Extract the (X, Y) coordinate from the center of the cell holding the provided text.  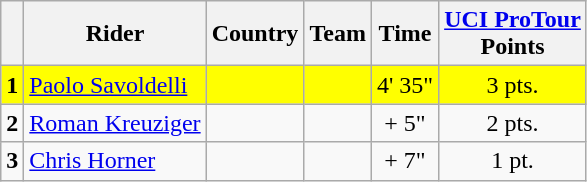
Paolo Savoldelli (115, 85)
2 (12, 123)
+ 7" (404, 161)
1 (12, 85)
Roman Kreuziger (115, 123)
2 pts. (513, 123)
Chris Horner (115, 161)
4' 35" (404, 85)
3 (12, 161)
UCI ProTourPoints (513, 34)
Country (255, 34)
1 pt. (513, 161)
Team (338, 34)
3 pts. (513, 85)
Rider (115, 34)
Time (404, 34)
+ 5" (404, 123)
